Search for the cell housing the specified text and yield its (X, Y) center coordinate. 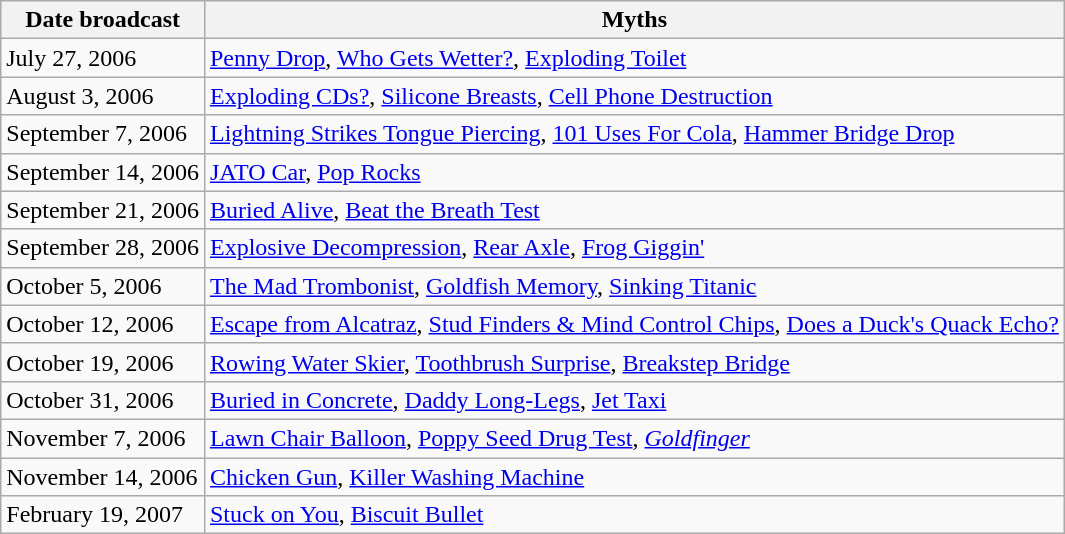
Escape from Alcatraz, Stud Finders & Mind Control Chips, Does a Duck's Quack Echo? (634, 324)
Myths (634, 20)
October 19, 2006 (103, 362)
August 3, 2006 (103, 96)
JATO Car, Pop Rocks (634, 172)
November 7, 2006 (103, 438)
October 12, 2006 (103, 324)
October 31, 2006 (103, 400)
Rowing Water Skier, Toothbrush Surprise, Breakstep Bridge (634, 362)
July 27, 2006 (103, 58)
Buried Alive, Beat the Breath Test (634, 210)
Exploding CDs?, Silicone Breasts, Cell Phone Destruction (634, 96)
September 7, 2006 (103, 134)
Penny Drop, Who Gets Wetter?, Exploding Toilet (634, 58)
October 5, 2006 (103, 286)
Stuck on You, Biscuit Bullet (634, 515)
Date broadcast (103, 20)
November 14, 2006 (103, 477)
February 19, 2007 (103, 515)
September 21, 2006 (103, 210)
Chicken Gun, Killer Washing Machine (634, 477)
The Mad Trombonist, Goldfish Memory, Sinking Titanic (634, 286)
September 28, 2006 (103, 248)
Lawn Chair Balloon, Poppy Seed Drug Test, Goldfinger (634, 438)
Buried in Concrete, Daddy Long-Legs, Jet Taxi (634, 400)
September 14, 2006 (103, 172)
Lightning Strikes Tongue Piercing, 101 Uses For Cola, Hammer Bridge Drop (634, 134)
Explosive Decompression, Rear Axle, Frog Giggin' (634, 248)
